Detect which cell encompasses the target text, then output its [x, y] center coordinate. 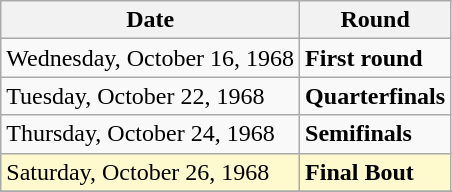
Semifinals [376, 134]
Wednesday, October 16, 1968 [150, 58]
First round [376, 58]
Round [376, 20]
Saturday, October 26, 1968 [150, 172]
Date [150, 20]
Tuesday, October 22, 1968 [150, 96]
Quarterfinals [376, 96]
Thursday, October 24, 1968 [150, 134]
Final Bout [376, 172]
